Identify which cell holds the provided text, then report its (x, y) central coordinate. 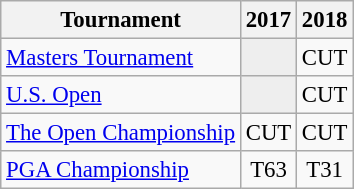
The Open Championship (121, 133)
2018 (325, 20)
T31 (325, 170)
T63 (268, 170)
2017 (268, 20)
Tournament (121, 20)
U.S. Open (121, 95)
Masters Tournament (121, 58)
PGA Championship (121, 170)
